Scan for the cell matching the given text and deliver its (X, Y) coordinate at center. 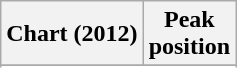
Peak position (189, 34)
Chart (2012) (72, 34)
